For the text-containing cell, return its midpoint in [x, y] coordinate format. 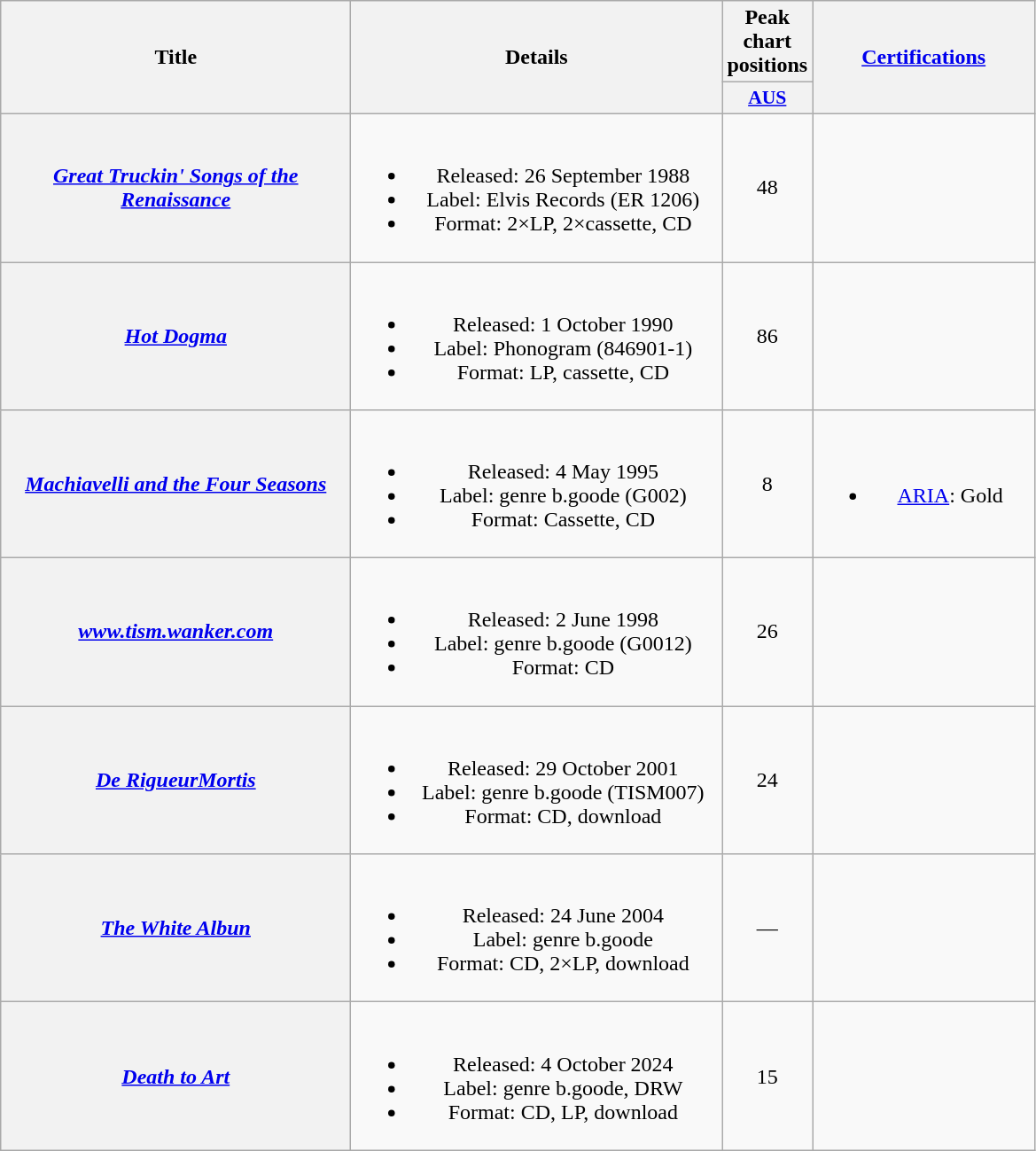
Great Truckin' Songs of the Renaissance [175, 188]
Title [175, 58]
De RigueurMortis [175, 780]
86 [767, 337]
Released: 26 September 1988Label: Elvis Records (ER 1206)Format: 2×LP, 2×cassette, CD [537, 188]
Details [537, 58]
48 [767, 188]
AUS [767, 98]
Released: 2 June 1998Label: genre b.goode (G0012)Format: CD [537, 633]
— [767, 929]
Machiavelli and the Four Seasons [175, 484]
26 [767, 633]
Hot Dogma [175, 337]
ARIA: Gold [923, 484]
Released: 24 June 2004Label: genre b.goodeFormat: CD, 2×LP, download [537, 929]
www.tism.wanker.com [175, 633]
Death to Art [175, 1076]
24 [767, 780]
Peak chart positions [767, 42]
8 [767, 484]
Released: 4 May 1995Label: genre b.goode (G002)Format: Cassette, CD [537, 484]
Certifications [923, 58]
Released: 29 October 2001Label: genre b.goode (TISM007)Format: CD, download [537, 780]
Released: 1 October 1990Label: Phonogram (846901-1)Format: LP, cassette, CD [537, 337]
Released: 4 October 2024Label: genre b.goode, DRWFormat: CD, LP, download [537, 1076]
The White Albun [175, 929]
15 [767, 1076]
